Capture the cell that displays the provided text and extract its [X, Y] central coordinate. 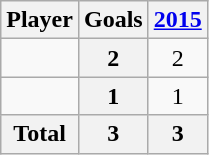
Goals [113, 20]
Player [40, 20]
Total [40, 134]
2015 [178, 20]
